Return the (X, Y) coordinate for the center point of the cell that contains the specified text.  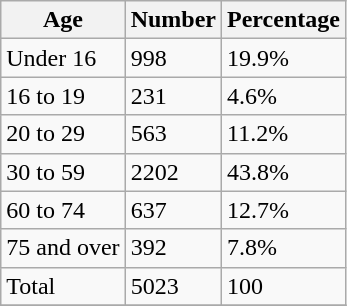
392 (173, 248)
12.7% (284, 210)
16 to 19 (63, 96)
2202 (173, 172)
Under 16 (63, 58)
231 (173, 96)
60 to 74 (63, 210)
5023 (173, 286)
19.9% (284, 58)
100 (284, 286)
20 to 29 (63, 134)
11.2% (284, 134)
Percentage (284, 20)
637 (173, 210)
563 (173, 134)
30 to 59 (63, 172)
Number (173, 20)
Age (63, 20)
4.6% (284, 96)
75 and over (63, 248)
998 (173, 58)
7.8% (284, 248)
43.8% (284, 172)
Total (63, 286)
